Identify which cell holds the provided text, then report its (x, y) central coordinate. 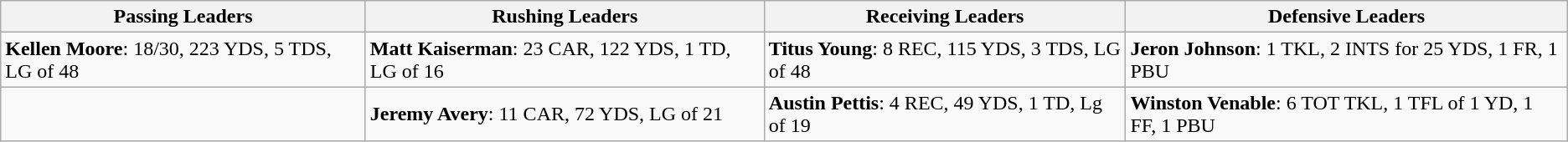
Austin Pettis: 4 REC, 49 YDS, 1 TD, Lg of 19 (945, 114)
Receiving Leaders (945, 17)
Jeremy Avery: 11 CAR, 72 YDS, LG of 21 (565, 114)
Passing Leaders (183, 17)
Winston Venable: 6 TOT TKL, 1 TFL of 1 YD, 1 FF, 1 PBU (1347, 114)
Matt Kaiserman: 23 CAR, 122 YDS, 1 TD, LG of 16 (565, 60)
Jeron Johnson: 1 TKL, 2 INTS for 25 YDS, 1 FR, 1 PBU (1347, 60)
Defensive Leaders (1347, 17)
Titus Young: 8 REC, 115 YDS, 3 TDS, LG of 48 (945, 60)
Kellen Moore: 18/30, 223 YDS, 5 TDS, LG of 48 (183, 60)
Rushing Leaders (565, 17)
